Extract the (x, y) coordinate from the center of the cell holding the provided text.  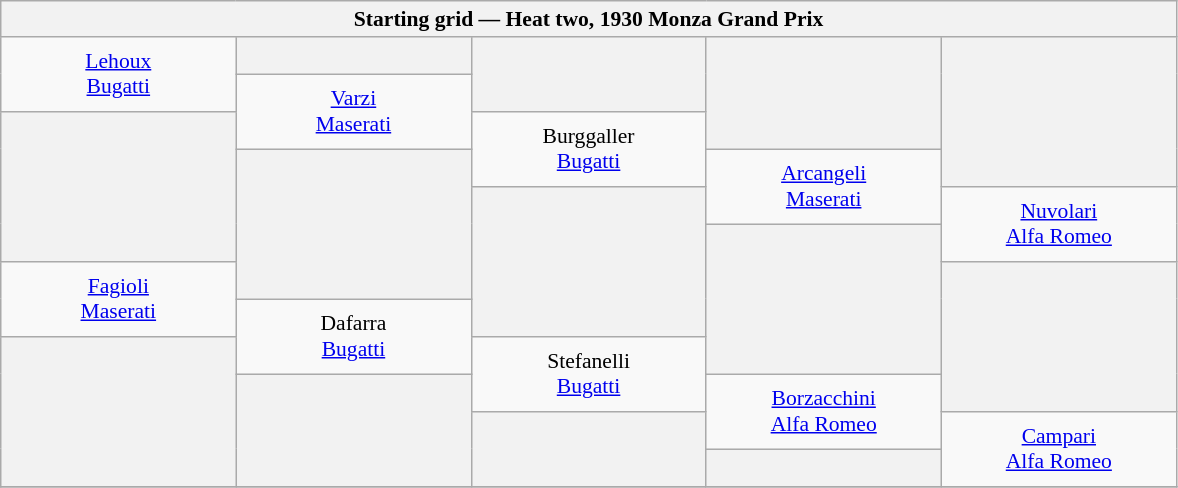
ArcangeliMaserati (824, 186)
NuvolariAlfa Romeo (1058, 224)
BurggallerBugatti (588, 150)
FagioliMaserati (118, 300)
CampariAlfa Romeo (1058, 450)
LehouxBugatti (118, 74)
DafarraBugatti (354, 336)
VarziMaserati (354, 112)
Starting grid — Heat two, 1930 Monza Grand Prix (589, 19)
StefanelliBugatti (588, 374)
BorzacchiniAlfa Romeo (824, 412)
